Output the (X, Y) coordinate of the center of the cell containing the given text.  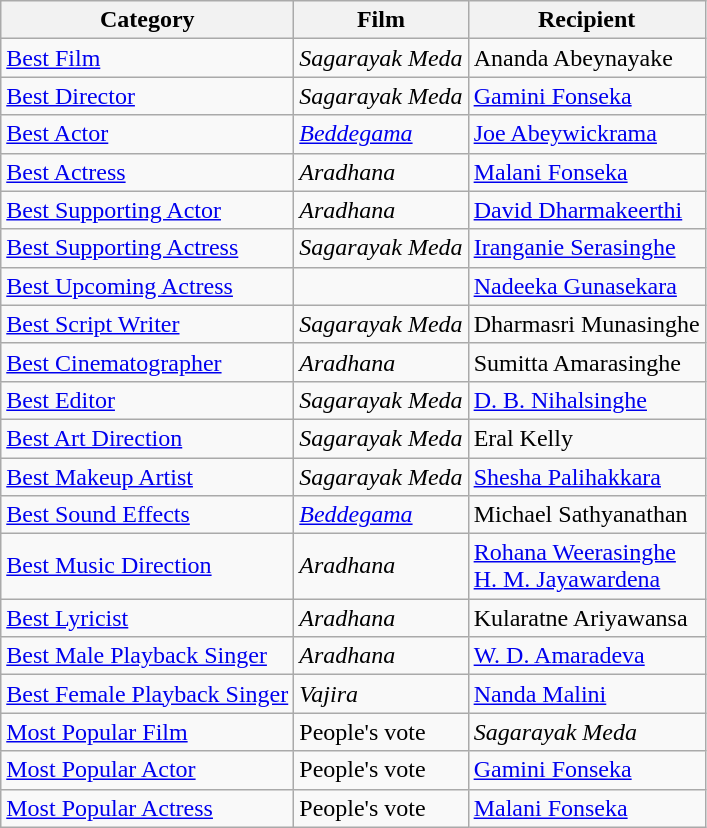
Best Actress (148, 172)
Ananda Abeynayake (586, 58)
Iranganie Serasinghe (586, 248)
Best Music Direction (148, 566)
W. D. Amaradeva (586, 656)
Film (381, 20)
Best Actor (148, 134)
Best Lyricist (148, 618)
Best Sound Effects (148, 515)
Best Female Playback Singer (148, 694)
Joe Abeywickrama (586, 134)
David Dharmakeerthi (586, 210)
Most Popular Film (148, 732)
Best Upcoming Actress (148, 286)
Sumitta Amarasinghe (586, 362)
Best Film (148, 58)
Best Supporting Actor (148, 210)
Recipient (586, 20)
Best Cinematographer (148, 362)
Best Male Playback Singer (148, 656)
Kularatne Ariyawansa (586, 618)
Michael Sathyanathan (586, 515)
Vajira (381, 694)
D. B. Nihalsinghe (586, 400)
Eral Kelly (586, 438)
Nanda Malini (586, 694)
Best Supporting Actress (148, 248)
Best Makeup Artist (148, 477)
Best Director (148, 96)
Shesha Palihakkara (586, 477)
Category (148, 20)
Best Editor (148, 400)
Best Art Direction (148, 438)
Dharmasri Munasinghe (586, 324)
Best Script Writer (148, 324)
Most Popular Actress (148, 808)
Nadeeka Gunasekara (586, 286)
Rohana WeerasingheH. M. Jayawardena (586, 566)
Most Popular Actor (148, 770)
